From the cell containing the given text, extract its center point as (X, Y) coordinate. 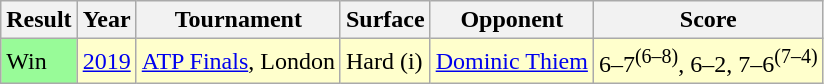
Result (39, 20)
Score (708, 20)
6–7(6–8), 6–2, 7–6(7–4) (708, 62)
2019 (106, 62)
Win (39, 62)
Surface (385, 20)
Year (106, 20)
Opponent (512, 20)
Hard (i) (385, 62)
ATP Finals, London (238, 62)
Tournament (238, 20)
Dominic Thiem (512, 62)
